Return the (X, Y) coordinate for the center point of the cell that contains the specified text.  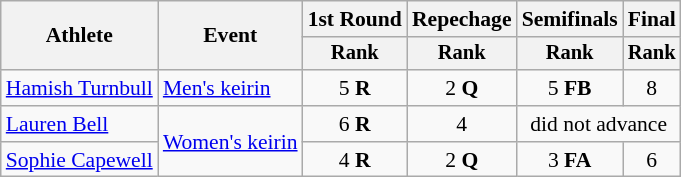
1st Round (355, 19)
8 (652, 88)
Men's keirin (230, 88)
Hamish Turnbull (80, 88)
Semifinals (570, 19)
did not advance (599, 124)
5 FB (570, 88)
Lauren Bell (80, 124)
Event (230, 36)
Final (652, 19)
4 (462, 124)
Repechage (462, 19)
5 R (355, 88)
2 Q (462, 88)
6 R (355, 124)
Women's keirin (230, 142)
Athlete (80, 36)
